Return the [x, y] coordinate for the center point of the cell that contains the specified text.  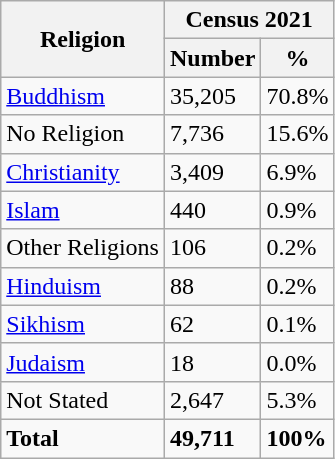
Religion [83, 39]
Islam [83, 210]
Sikhism [83, 324]
88 [212, 286]
49,711 [212, 438]
70.8% [298, 96]
0.1% [298, 324]
0.0% [298, 362]
Buddhism [83, 96]
Total [83, 438]
Census 2021 [248, 20]
Not Stated [83, 400]
Judaism [83, 362]
% [298, 58]
2,647 [212, 400]
440 [212, 210]
6.9% [298, 172]
100% [298, 438]
Christianity [83, 172]
Hinduism [83, 286]
35,205 [212, 96]
0.9% [298, 210]
18 [212, 362]
106 [212, 248]
3,409 [212, 172]
No Religion [83, 134]
62 [212, 324]
5.3% [298, 400]
Number [212, 58]
7,736 [212, 134]
15.6% [298, 134]
Other Religions [83, 248]
